Return (X, Y) of the center of cell containing provided text 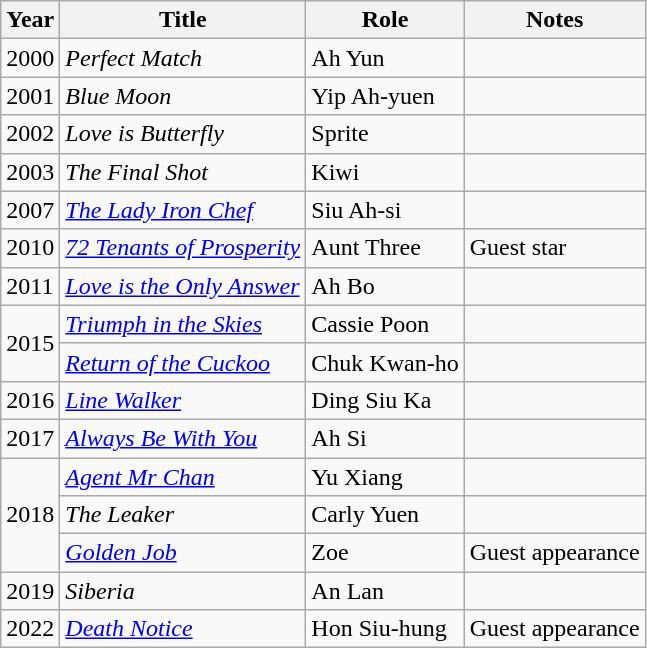
Return of the Cuckoo (183, 362)
2022 (30, 629)
2011 (30, 286)
Perfect Match (183, 58)
2010 (30, 248)
Triumph in the Skies (183, 324)
Chuk Kwan-ho (385, 362)
Line Walker (183, 400)
Year (30, 20)
Ah Bo (385, 286)
Carly Yuen (385, 515)
Ah Yun (385, 58)
Yip Ah-yuen (385, 96)
The Leaker (183, 515)
2007 (30, 210)
Ah Si (385, 438)
2001 (30, 96)
Siberia (183, 591)
72 Tenants of Prosperity (183, 248)
2017 (30, 438)
Ding Siu Ka (385, 400)
Kiwi (385, 172)
The Lady Iron Chef (183, 210)
Yu Xiang (385, 477)
2016 (30, 400)
Golden Job (183, 553)
2002 (30, 134)
Sprite (385, 134)
Love is Butterfly (183, 134)
Role (385, 20)
2018 (30, 515)
Cassie Poon (385, 324)
Siu Ah-si (385, 210)
An Lan (385, 591)
Hon Siu-hung (385, 629)
Agent Mr Chan (183, 477)
2015 (30, 343)
Blue Moon (183, 96)
Guest star (554, 248)
2003 (30, 172)
2019 (30, 591)
Love is the Only Answer (183, 286)
Notes (554, 20)
2000 (30, 58)
Zoe (385, 553)
Title (183, 20)
The Final Shot (183, 172)
Always Be With You (183, 438)
Death Notice (183, 629)
Aunt Three (385, 248)
